Return [x, y] of the center of cell containing provided text 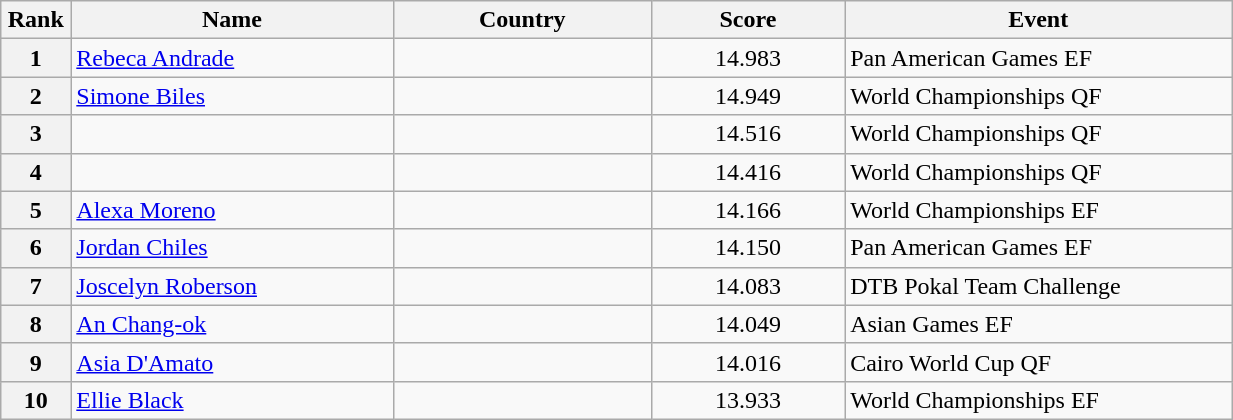
3 [36, 134]
Jordan Chiles [232, 248]
Rank [36, 20]
14.416 [748, 172]
Joscelyn Roberson [232, 286]
8 [36, 324]
14.083 [748, 286]
Alexa Moreno [232, 210]
Cairo World Cup QF [1038, 362]
DTB Pokal Team Challenge [1038, 286]
7 [36, 286]
14.049 [748, 324]
Rebeca Andrade [232, 58]
14.949 [748, 96]
Asia D'Amato [232, 362]
10 [36, 400]
9 [36, 362]
14.166 [748, 210]
6 [36, 248]
14.516 [748, 134]
An Chang-ok [232, 324]
14.016 [748, 362]
Asian Games EF [1038, 324]
1 [36, 58]
Ellie Black [232, 400]
14.150 [748, 248]
14.983 [748, 58]
Event [1038, 20]
Name [232, 20]
2 [36, 96]
4 [36, 172]
5 [36, 210]
13.933 [748, 400]
Simone Biles [232, 96]
Country [522, 20]
Score [748, 20]
